Search for the cell housing the specified text and yield its [x, y] center coordinate. 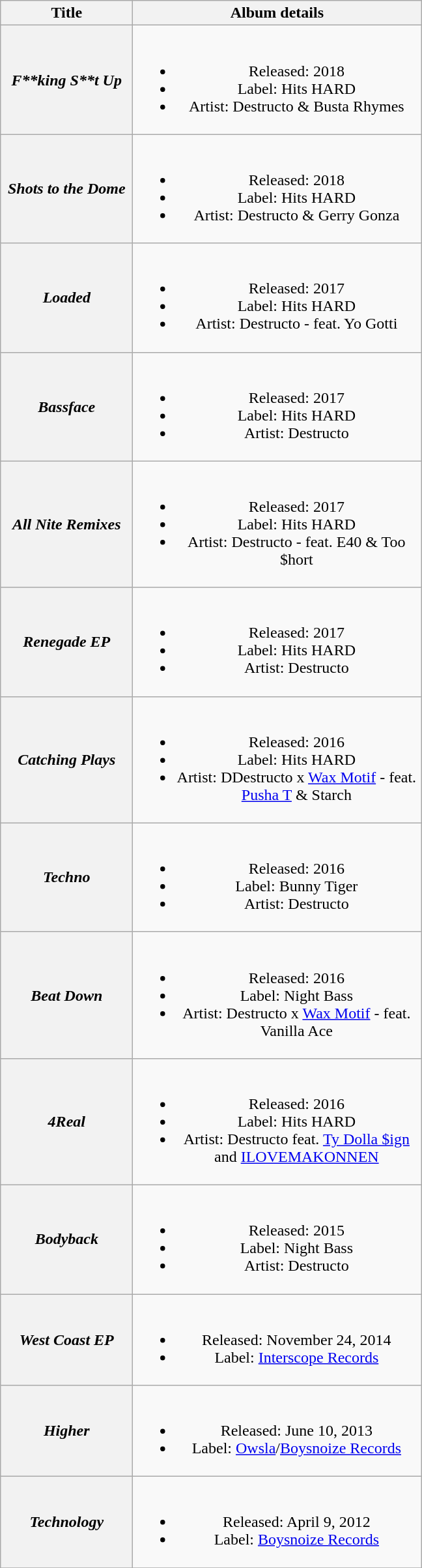
Bodyback [66, 1239]
Released: 2016Label: Hits HARDArtist: Destructo feat. Ty Dolla $ign and ILOVEMAKONNEN [277, 1121]
F**king S**t Up [66, 80]
Bassface [66, 407]
Released: 2016Label: Bunny TigerArtist: Destructo [277, 878]
Techno [66, 878]
Technology [66, 1522]
Shots to the Dome [66, 189]
4Real [66, 1121]
Released: 2016Label: Night BassArtist: Destructo x Wax Motif - feat. Vanilla Ace [277, 995]
Catching Plays [66, 760]
Released: November 24, 2014Label: Interscope Records [277, 1339]
Higher [66, 1431]
Released: June 10, 2013Label: Owsla/Boysnoize Records [277, 1431]
Album details [277, 13]
Released: 2017Label: Hits HARDArtist: Destructo - feat. Yo Gotti [277, 297]
Title [66, 13]
Released: 2018Label: Hits HARDArtist: Destructo & Busta Rhymes [277, 80]
Loaded [66, 297]
West Coast EP [66, 1339]
All Nite Remixes [66, 524]
Released: April 9, 2012Label: Boysnoize Records [277, 1522]
Beat Down [66, 995]
Renegade EP [66, 642]
Released: 2015Label: Night BassArtist: Destructo [277, 1239]
Released: 2017Label: Hits HARDArtist: Destructo - feat. E40 & Too $hort [277, 524]
Released: 2018Label: Hits HARDArtist: Destructo & Gerry Gonza [277, 189]
Released: 2016Label: Hits HARDArtist: DDestructo x Wax Motif - feat. Pusha T & Starch [277, 760]
